Output the [x, y] coordinate of the center of the cell containing the given text.  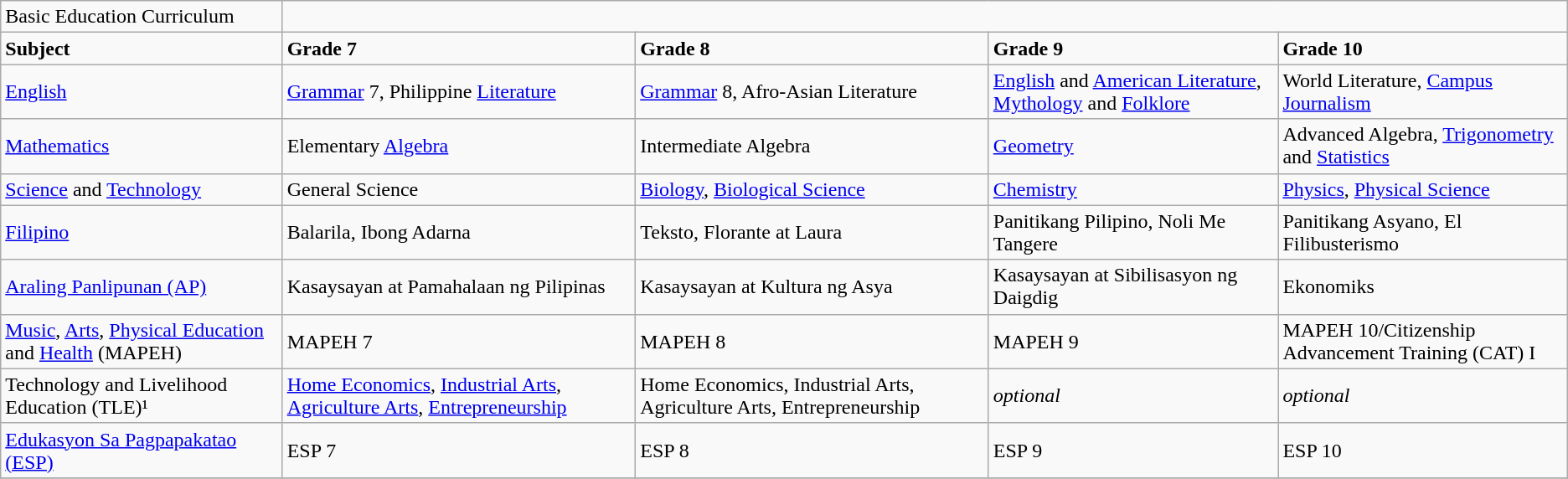
Grade 9 [1133, 49]
MAPEH 7 [459, 342]
ESP 7 [459, 451]
Intermediate Algebra [812, 146]
Music, Arts, Physical Education and Health (MAPEH) [142, 342]
Grammar 7, Philippine Literature [459, 92]
Panitikang Asyano, El Filibusterismo [1422, 233]
Balarila, Ibong Adarna [459, 233]
Advanced Algebra, Trigonometry and Statistics [1422, 146]
Grade 7 [459, 49]
Edukasyon Sa Pagpapakatao (ESP) [142, 451]
ESP 9 [1133, 451]
Kasaysayan at Pamahalaan ng Pilipinas [459, 286]
Subject [142, 49]
Araling Panlipunan (AP) [142, 286]
Biology, Biological Science [812, 189]
Physics, Physical Science [1422, 189]
Grade 8 [812, 49]
MAPEH 9 [1133, 342]
Geometry [1133, 146]
Elementary Algebra [459, 146]
Grammar 8, Afro-Asian Literature [812, 92]
Science and Technology [142, 189]
Technology and Livelihood Education (TLE)¹ [142, 395]
Chemistry [1133, 189]
Filipino [142, 233]
World Literature, Campus Journalism [1422, 92]
English [142, 92]
Kasaysayan at Kultura ng Asya [812, 286]
Teksto, Florante at Laura [812, 233]
Grade 10 [1422, 49]
MAPEH 8 [812, 342]
Kasaysayan at Sibilisasyon ng Daigdig [1133, 286]
ESP 8 [812, 451]
Mathematics [142, 146]
English and American Literature, Mythology and Folklore [1133, 92]
Ekonomiks [1422, 286]
ESP 10 [1422, 451]
General Science [459, 189]
Basic Education Curriculum [142, 17]
MAPEH 10/Citizenship Advancement Training (CAT) I [1422, 342]
Panitikang Pilipino, Noli Me Tangere [1133, 233]
